From the cell containing the given text, extract its center point as [X, Y] coordinate. 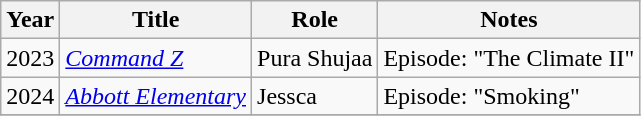
Command Z [156, 58]
Role [315, 20]
Title [156, 20]
2023 [30, 58]
2024 [30, 96]
Episode: "Smoking" [509, 96]
Pura Shujaa [315, 58]
Jessca [315, 96]
Episode: "The Climate II" [509, 58]
Abbott Elementary [156, 96]
Notes [509, 20]
Year [30, 20]
